Extract the (X, Y) coordinate from the center of the cell holding the provided text.  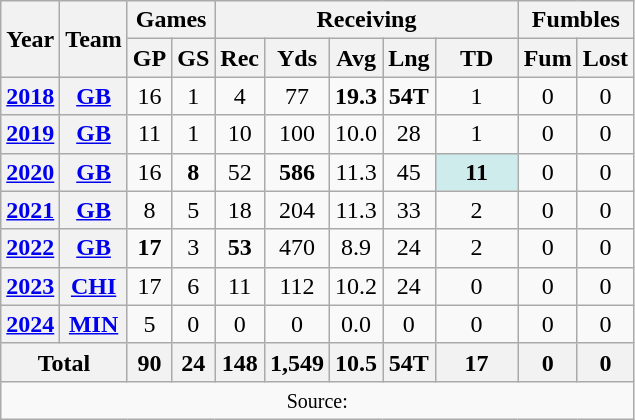
33 (409, 210)
148 (240, 362)
3 (194, 248)
4 (240, 96)
2024 (30, 324)
8.9 (356, 248)
0.0 (356, 324)
10.5 (356, 362)
2018 (30, 96)
Fum (548, 58)
19.3 (356, 96)
Games (170, 20)
Lng (409, 58)
586 (298, 172)
Total (64, 362)
10 (240, 134)
2019 (30, 134)
MIN (94, 324)
1,549 (298, 362)
28 (409, 134)
GP (149, 58)
2023 (30, 286)
53 (240, 248)
100 (298, 134)
112 (298, 286)
10.0 (356, 134)
90 (149, 362)
Year (30, 39)
45 (409, 172)
18 (240, 210)
6 (194, 286)
10.2 (356, 286)
2021 (30, 210)
TD (476, 58)
470 (298, 248)
GS (194, 58)
Yds (298, 58)
52 (240, 172)
Team (94, 39)
Source: (318, 400)
Rec (240, 58)
77 (298, 96)
Receiving (366, 20)
CHI (94, 286)
Fumbles (576, 20)
2020 (30, 172)
2022 (30, 248)
204 (298, 210)
Lost (605, 58)
Avg (356, 58)
